Detect which cell encompasses the target text, then output its (X, Y) center coordinate. 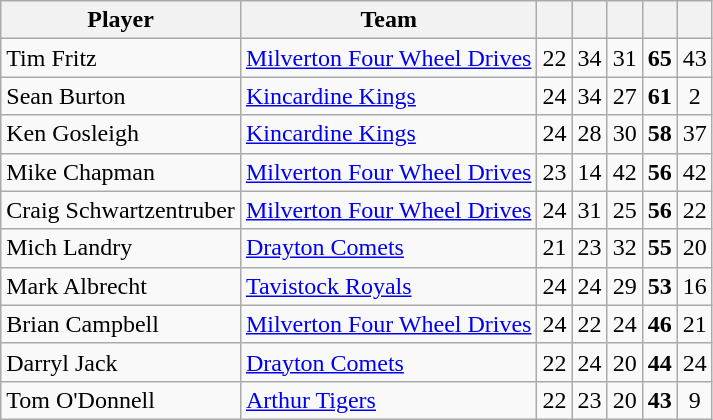
Mich Landry (121, 248)
25 (624, 210)
30 (624, 134)
65 (660, 58)
Brian Campbell (121, 324)
55 (660, 248)
29 (624, 286)
9 (694, 400)
Ken Gosleigh (121, 134)
Craig Schwartzentruber (121, 210)
37 (694, 134)
16 (694, 286)
Sean Burton (121, 96)
Player (121, 20)
27 (624, 96)
53 (660, 286)
Tom O'Donnell (121, 400)
Arthur Tigers (388, 400)
28 (590, 134)
61 (660, 96)
14 (590, 172)
Team (388, 20)
Tim Fritz (121, 58)
32 (624, 248)
2 (694, 96)
Mike Chapman (121, 172)
Mark Albrecht (121, 286)
Darryl Jack (121, 362)
44 (660, 362)
Tavistock Royals (388, 286)
58 (660, 134)
46 (660, 324)
